Capture the cell that displays the provided text and extract its (X, Y) central coordinate. 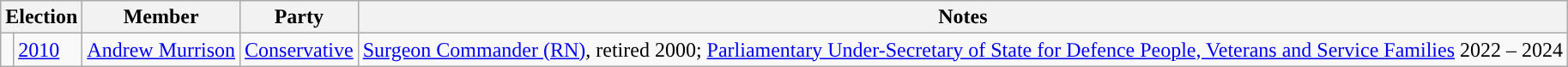
Conservative (300, 50)
Notes (963, 17)
Party (300, 17)
Andrew Murrison (161, 50)
Surgeon Commander (RN), retired 2000; Parliamentary Under-Secretary of State for Defence People, Veterans and Service Families 2022 – 2024 (963, 50)
Election (41, 17)
Member (161, 17)
2010 (48, 50)
